Identify which cell holds the provided text, then report its [X, Y] central coordinate. 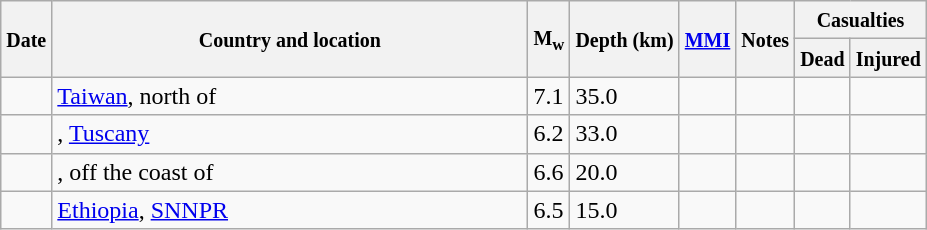
7.1 [549, 96]
Dead [823, 58]
Country and location [290, 39]
Taiwan, north of [290, 96]
6.2 [549, 134]
, off the coast of [290, 172]
Ethiopia, SNNPR [290, 210]
15.0 [624, 210]
33.0 [624, 134]
Depth (km) [624, 39]
6.5 [549, 210]
Date [26, 39]
Injured [888, 58]
Notes [766, 39]
6.6 [549, 172]
Mw [549, 39]
MMI [708, 39]
20.0 [624, 172]
, Tuscany [290, 134]
35.0 [624, 96]
Casualties [861, 20]
